Search for the cell housing the specified text and yield its [X, Y] center coordinate. 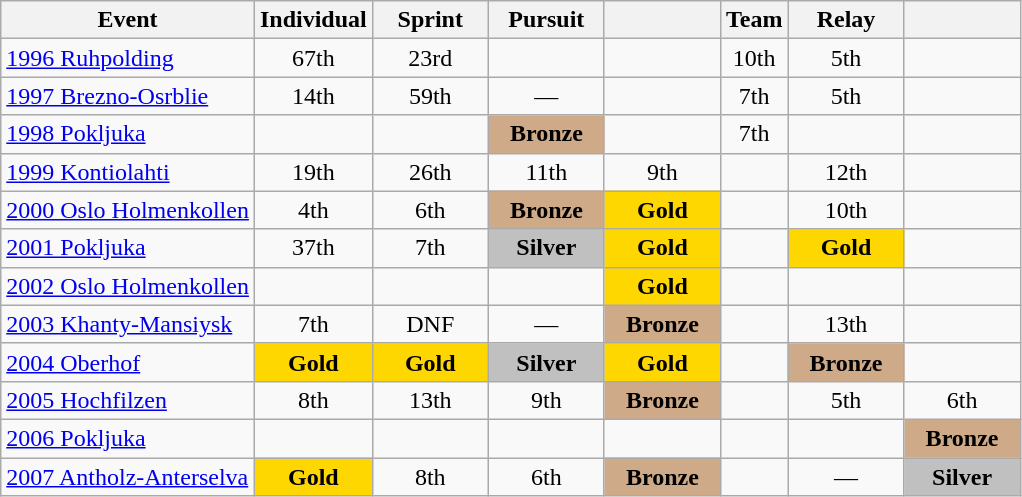
2005 Hochfilzen [128, 400]
67th [313, 58]
12th [846, 172]
Team [754, 20]
1997 Brezno-Osrblie [128, 96]
2007 Antholz-Anterselva [128, 477]
19th [313, 172]
14th [313, 96]
2000 Oslo Holmenkollen [128, 210]
Event [128, 20]
2004 Oberhof [128, 362]
Individual [313, 20]
1999 Kontiolahti [128, 172]
1996 Ruhpolding [128, 58]
23rd [430, 58]
37th [313, 248]
2002 Oslo Holmenkollen [128, 286]
59th [430, 96]
2003 Khanty-Mansiysk [128, 324]
DNF [430, 324]
Sprint [430, 20]
4th [313, 210]
2006 Pokljuka [128, 438]
26th [430, 172]
Pursuit [546, 20]
11th [546, 172]
1998 Pokljuka [128, 134]
Relay [846, 20]
2001 Pokljuka [128, 248]
